Pinpoint the cell where the given text exists, returning its (x, y) midpoint coordinate. 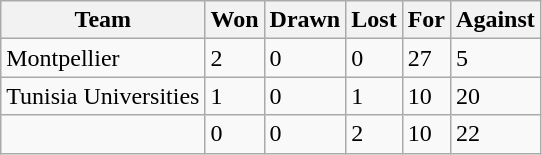
22 (496, 134)
5 (496, 58)
20 (496, 96)
27 (426, 58)
For (426, 20)
Tunisia Universities (103, 96)
Won (234, 20)
Against (496, 20)
Lost (374, 20)
Drawn (305, 20)
Montpellier (103, 58)
Team (103, 20)
